For the text-containing cell, return its midpoint in (x, y) coordinate format. 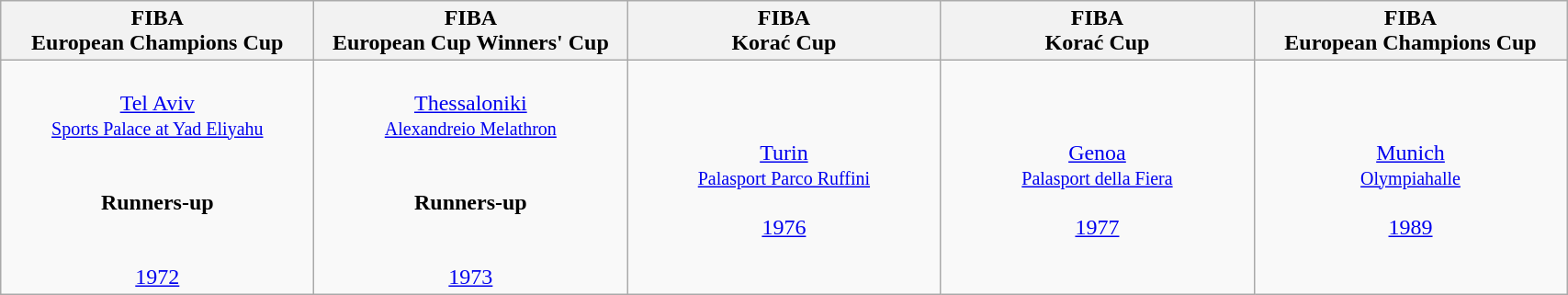
Tel AvivSports Palace at Yad EliyahuRunners-up1972 (158, 177)
FIBAEuropean Cup Winners' Cup (470, 31)
GenoaPalasport della Fiera1977 (1097, 177)
MunichOlympiahalle1989 (1411, 177)
ThessalonikiAlexandreio MelathronRunners-up1973 (470, 177)
TurinPalasport Parco Ruffini1976 (784, 177)
